Identify which cell holds the provided text, then report its (X, Y) central coordinate. 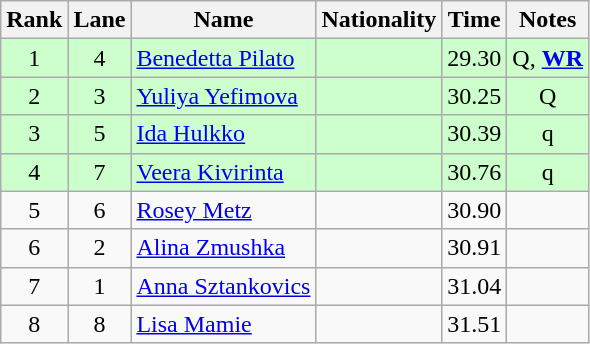
Lane (100, 20)
Anna Sztankovics (224, 286)
30.76 (474, 172)
Time (474, 20)
30.90 (474, 210)
Nationality (379, 20)
Ida Hulkko (224, 134)
31.51 (474, 324)
Alina Zmushka (224, 248)
Rank (34, 20)
Notes (548, 20)
Yuliya Yefimova (224, 96)
Veera Kivirinta (224, 172)
30.91 (474, 248)
Benedetta Pilato (224, 58)
Q, WR (548, 58)
29.30 (474, 58)
Rosey Metz (224, 210)
31.04 (474, 286)
30.39 (474, 134)
Q (548, 96)
Lisa Mamie (224, 324)
30.25 (474, 96)
Name (224, 20)
